Return the [X, Y] coordinate for the center point of the cell that contains the specified text.  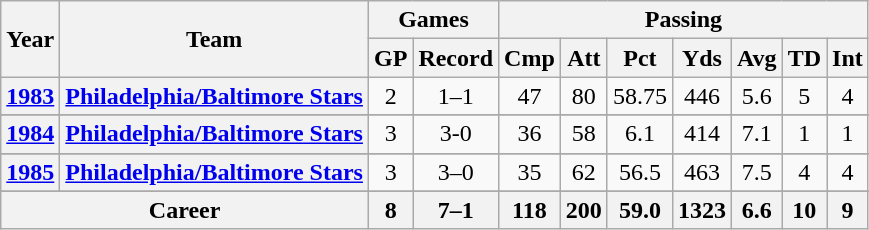
Year [30, 39]
Att [584, 58]
1985 [30, 172]
TD [804, 58]
Int [848, 58]
5 [804, 96]
5.6 [756, 96]
GP [390, 58]
Career [185, 210]
1323 [702, 210]
Team [214, 39]
3-0 [456, 134]
Record [456, 58]
3–0 [456, 172]
414 [702, 134]
6.1 [640, 134]
1984 [30, 134]
200 [584, 210]
Pct [640, 58]
56.5 [640, 172]
47 [530, 96]
Yds [702, 58]
7–1 [456, 210]
59.0 [640, 210]
1–1 [456, 96]
58.75 [640, 96]
62 [584, 172]
446 [702, 96]
Passing [684, 20]
9 [848, 210]
58 [584, 134]
7.1 [756, 134]
10 [804, 210]
1983 [30, 96]
35 [530, 172]
80 [584, 96]
7.5 [756, 172]
118 [530, 210]
2 [390, 96]
Games [433, 20]
Cmp [530, 58]
36 [530, 134]
Avg [756, 58]
463 [702, 172]
6.6 [756, 210]
8 [390, 210]
